Find where the given text appears and provide that cell's center as (X, Y) coordinate. 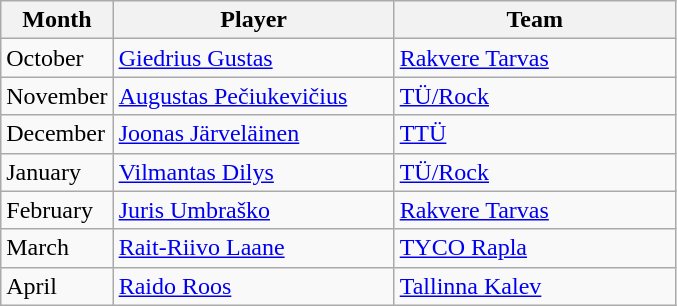
Giedrius Gustas (254, 58)
March (57, 248)
Tallinna Kalev (534, 286)
December (57, 134)
TTÜ (534, 134)
Joonas Järveläinen (254, 134)
Vilmantas Dilys (254, 172)
Rait-Riivo Laane (254, 248)
Augustas Pečiukevičius (254, 96)
Juris Umbraško (254, 210)
Player (254, 20)
Raido Roos (254, 286)
January (57, 172)
October (57, 58)
February (57, 210)
Team (534, 20)
April (57, 286)
Month (57, 20)
November (57, 96)
TYCO Rapla (534, 248)
